Scan for the cell matching the given text and deliver its (X, Y) coordinate at center. 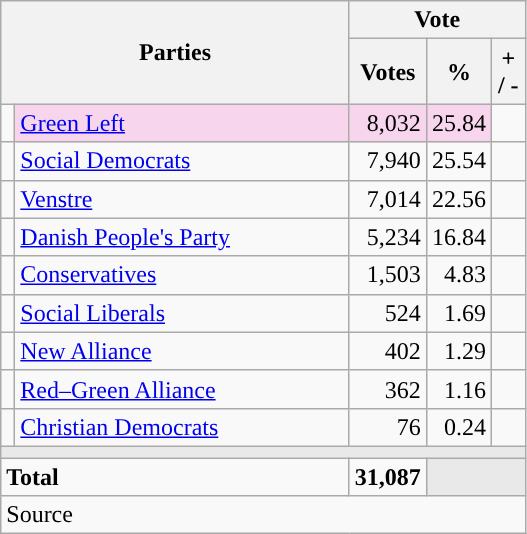
1,503 (388, 275)
Danish People's Party (182, 237)
7,940 (388, 161)
Votes (388, 72)
New Alliance (182, 351)
5,234 (388, 237)
+ / - (508, 72)
Venstre (182, 199)
Vote (437, 20)
25.84 (458, 123)
Conservatives (182, 275)
Social Democrats (182, 161)
1.69 (458, 313)
Green Left (182, 123)
362 (388, 389)
Source (263, 515)
1.29 (458, 351)
% (458, 72)
524 (388, 313)
Social Liberals (182, 313)
Red–Green Alliance (182, 389)
1.16 (458, 389)
402 (388, 351)
16.84 (458, 237)
Parties (176, 52)
0.24 (458, 427)
4.83 (458, 275)
7,014 (388, 199)
8,032 (388, 123)
22.56 (458, 199)
Christian Democrats (182, 427)
31,087 (388, 477)
76 (388, 427)
25.54 (458, 161)
Total (176, 477)
